Determine the (x, y) coordinate at the center of the cell enclosing the given text.  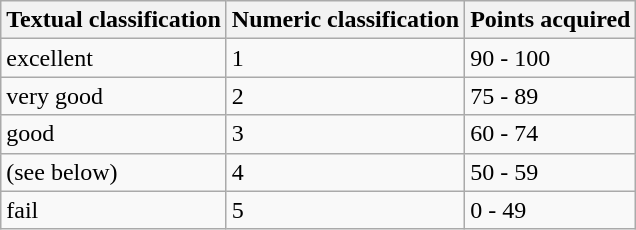
Points acquired (550, 20)
50 - 59 (550, 172)
75 - 89 (550, 96)
60 - 74 (550, 134)
very good (114, 96)
fail (114, 210)
good (114, 134)
1 (345, 58)
excellent (114, 58)
(see below) (114, 172)
Textual classification (114, 20)
Numeric classification (345, 20)
5 (345, 210)
90 - 100 (550, 58)
4 (345, 172)
0 - 49 (550, 210)
2 (345, 96)
3 (345, 134)
